Detect which cell encompasses the target text, then output its [x, y] center coordinate. 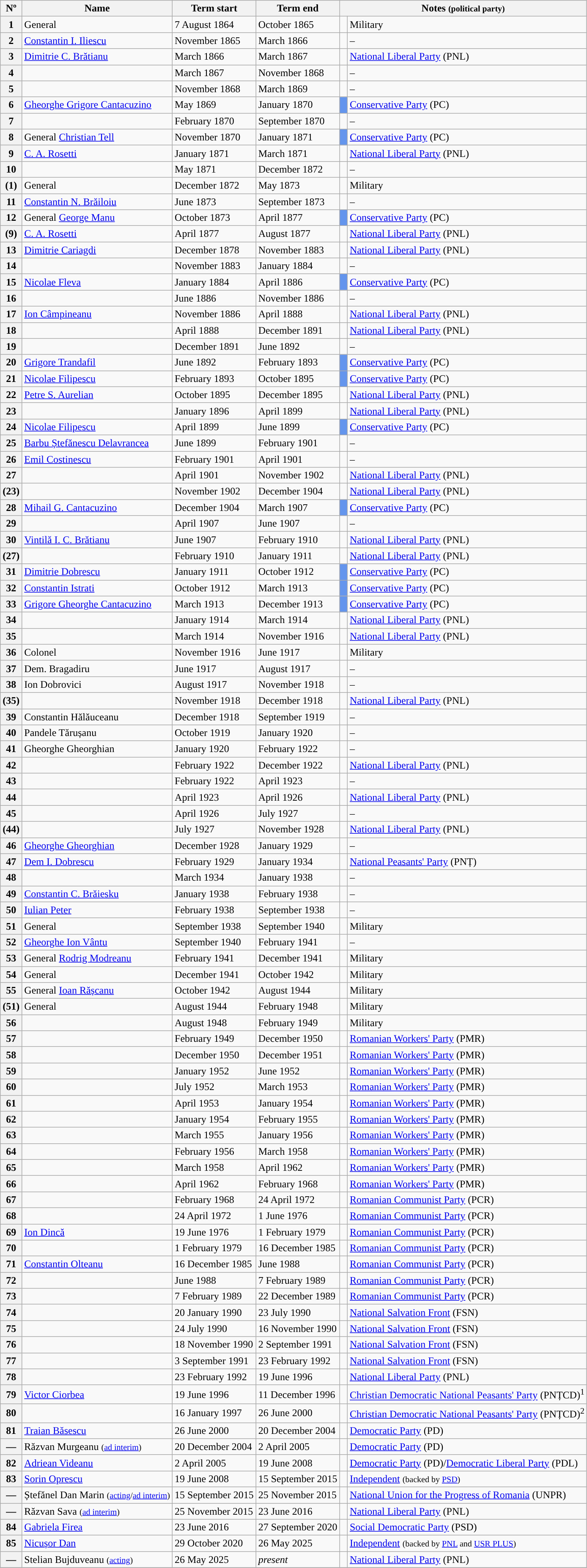
Gheorghe Ion Vântu [97, 942]
14 [11, 266]
37 [11, 668]
Constantin N. Brăiloiu [97, 202]
October 1873 [214, 218]
11 [11, 202]
Democratic Party (PD)/Democratic Liberal Party (PDL) [467, 1463]
72 [11, 1280]
Dem. Bragadiru [97, 668]
7 August 1864 [214, 25]
25 [11, 443]
Term end [298, 8]
30 [11, 540]
18 November 1990 [214, 1345]
Sorin Oprescu [97, 1479]
7 [11, 121]
82 [11, 1463]
Christian Democratic National Peasants' Party (PNȚCD)1 [467, 1394]
(35) [11, 700]
Constantin C. Brăiesku [97, 894]
General Christian Tell [97, 137]
59 [11, 1071]
63 [11, 1135]
10 [11, 169]
Term start [214, 8]
December 1951 [298, 1055]
April 1907 [214, 524]
64 [11, 1151]
83 [11, 1479]
81 [11, 1431]
Dimitrie C. Brătianu [97, 57]
Victor Ciorbea [97, 1394]
January 1929 [298, 846]
Iulian Peter [97, 910]
3 September 1991 [214, 1361]
(44) [11, 829]
January 1896 [214, 411]
Vintilă I. C. Brătianu [97, 540]
32 [11, 588]
50 [11, 910]
48 [11, 878]
March 1953 [298, 1087]
16 January 1997 [214, 1414]
Adriean Videanu [97, 1463]
Ștefănel Dan Marin (acting/ad interim) [97, 1495]
39 [11, 717]
24 [11, 427]
40 [11, 733]
Nicolae Fleva [97, 282]
Traian Băsescu [97, 1431]
Dem I. Dobrescu [97, 862]
36 [11, 652]
53 [11, 958]
General Rodrig Modreanu [97, 958]
52 [11, 942]
September 1870 [298, 121]
76 [11, 1345]
24 July 1990 [214, 1329]
19 [11, 346]
Colonel [97, 652]
5 [11, 89]
December 1928 [214, 846]
(51) [11, 1007]
65 [11, 1167]
November 1870 [214, 137]
13 [11, 250]
National Peasants' Party (PNȚ) [467, 862]
79 [11, 1394]
43 [11, 781]
November 1865 [214, 41]
35 [11, 636]
General George Manu [97, 218]
84 [11, 1527]
2 [11, 41]
29 [11, 524]
4 [11, 73]
68 [11, 1216]
2 September 1991 [298, 1345]
71 [11, 1264]
44 [11, 797]
54 [11, 974]
February 1929 [214, 862]
22 December 1989 [298, 1296]
Barbu Ștefănescu Delavrancea [97, 443]
74 [11, 1313]
May 1873 [298, 185]
20 January 1990 [214, 1313]
20 [11, 362]
23 [11, 411]
31 [11, 572]
December 1922 [298, 765]
(23) [11, 492]
41 [11, 749]
45 [11, 813]
Constantin Hălăuceanu [97, 717]
34 [11, 620]
November 1928 [298, 829]
June 1873 [214, 202]
February 1955 [298, 1119]
January 1870 [298, 105]
58 [11, 1055]
73 [11, 1296]
National Union for the Progress of Romania (UNPR) [467, 1495]
Grigore Gheorghe Cantacuzino [97, 604]
April 1886 [298, 282]
55 [11, 991]
General Ioan Rășcanu [97, 991]
Notes (political party) [464, 8]
12 [11, 218]
80 [11, 1414]
19 June 1976 [214, 1232]
22 [11, 395]
August 1877 [298, 234]
3 [11, 57]
6 [11, 105]
Nicușor Dan [97, 1543]
18 [11, 330]
January 1956 [298, 1135]
33 [11, 604]
March 1907 [298, 508]
49 [11, 894]
70 [11, 1248]
Emil Costinescu [97, 459]
60 [11, 1087]
75 [11, 1329]
62 [11, 1119]
1 [11, 25]
23 July 1990 [298, 1313]
42 [11, 765]
Name [97, 8]
56 [11, 1023]
27 September 2020 [298, 1527]
Petre S. Aurelian [97, 395]
January 1952 [214, 1071]
Gabriela Firea [97, 1527]
Nº [11, 8]
69 [11, 1232]
Gheorghe Grigore Cantacuzino [97, 105]
85 [11, 1543]
December 1878 [214, 250]
Dimitrie Cariagdi [97, 250]
February 1956 [214, 1151]
September 1919 [298, 717]
(1) [11, 185]
Ion Dincă [97, 1232]
51 [11, 926]
December 1895 [298, 395]
March 1869 [298, 89]
8 [11, 137]
26 [11, 459]
67 [11, 1200]
Constantin Olteanu [97, 1264]
9 [11, 153]
61 [11, 1103]
September 1873 [298, 202]
Răzvan Sava (ad interim) [97, 1511]
16 [11, 298]
Pandele Tărușanu [97, 733]
1 June 1976 [298, 1216]
July 1952 [214, 1087]
78 [11, 1377]
Independent (backed by PNL and USR PLUS) [467, 1543]
March 1871 [298, 153]
17 [11, 314]
May 1871 [214, 169]
57 [11, 1039]
28 [11, 508]
June 1952 [298, 1071]
21 [11, 379]
15 [11, 282]
(9) [11, 234]
March 1955 [214, 1135]
February 1948 [298, 1007]
April 1953 [214, 1103]
Grigore Trandafil [97, 362]
Dimitrie Dobrescu [97, 572]
Stelian Bujduveanu (acting) [97, 1560]
Social Democratic Party (PSD) [467, 1527]
May 1869 [214, 105]
66 [11, 1184]
Constantin I. Iliescu [97, 41]
present [298, 1560]
Constantin Istrati [97, 588]
January 1914 [214, 620]
(27) [11, 556]
December 1913 [298, 604]
77 [11, 1361]
Independent (backed by PSD) [467, 1479]
August 1948 [214, 1023]
27 [11, 475]
Mihail G. Cantacuzino [97, 508]
11 December 1996 [298, 1394]
47 [11, 862]
Ion Câmpineanu [97, 314]
June 1886 [214, 298]
March 1934 [214, 878]
16 November 1990 [298, 1329]
Christian Democratic National Peasants' Party (PNȚCD)2 [467, 1414]
Răzvan Murgeanu (ad interim) [97, 1447]
October 1865 [298, 25]
October 1919 [214, 733]
Ion Dobrovici [97, 684]
38 [11, 684]
29 October 2020 [214, 1543]
February 1870 [214, 121]
46 [11, 846]
January 1934 [298, 862]
